Extract the [x, y] coordinate from the center of the cell holding the provided text.  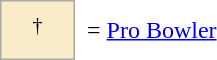
† [38, 30]
